Determine the [X, Y] coordinate at the center of the cell enclosing the given text.  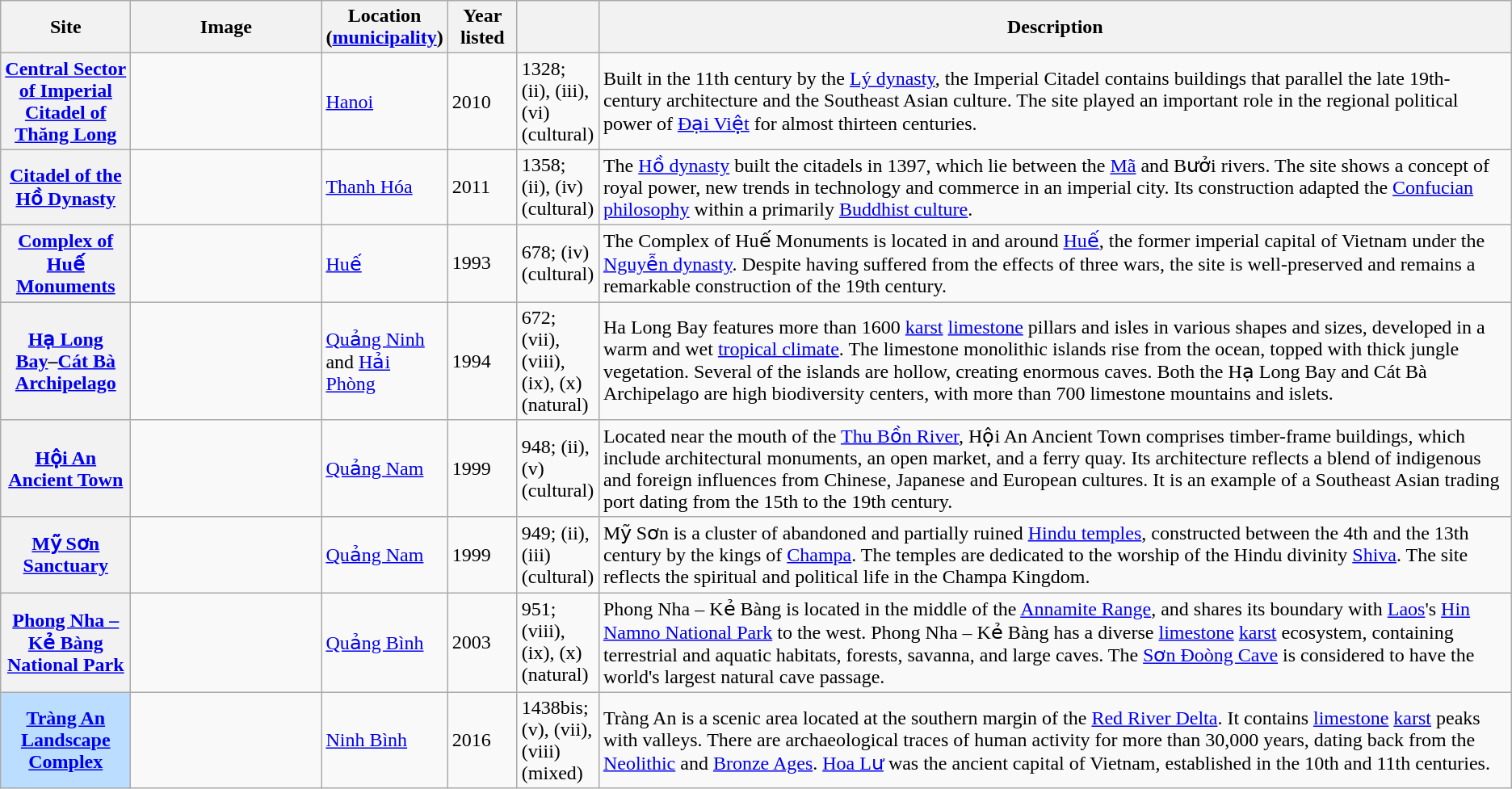
Hội An Ancient Town [66, 468]
2011 [482, 187]
Hạ Long Bay–Cát Bà Archipelago [66, 361]
Description [1055, 27]
2016 [482, 740]
Central Sector of Imperial Citadel of Thăng Long [66, 102]
Location (municipality) [384, 27]
Image [226, 27]
678; (iv) (cultural) [557, 263]
Complex of Huế Monuments [66, 263]
949; (ii), (iii) (cultural) [557, 555]
1358; (ii), (iv) (cultural) [557, 187]
Quảng Bình [384, 643]
Hanoi [384, 102]
1438bis; (v), (vii), (viii) (mixed) [557, 740]
2003 [482, 643]
951; (viii), (ix), (x) (natural) [557, 643]
672; (vii), (viii), (ix), (x) (natural) [557, 361]
Tràng An Landscape Complex [66, 740]
Huế [384, 263]
1993 [482, 263]
Year listed [482, 27]
1328; (ii), (iii), (vi) (cultural) [557, 102]
Quảng Ninh and Hải Phòng [384, 361]
1994 [482, 361]
Phong Nha – Kẻ Bàng National Park [66, 643]
Mỹ Sơn Sanctuary [66, 555]
Citadel of the Hồ Dynasty [66, 187]
948; (ii), (v) (cultural) [557, 468]
Ninh Bình [384, 740]
2010 [482, 102]
Site [66, 27]
Thanh Hóa [384, 187]
